From the cell containing the given text, extract its center point as (X, Y) coordinate. 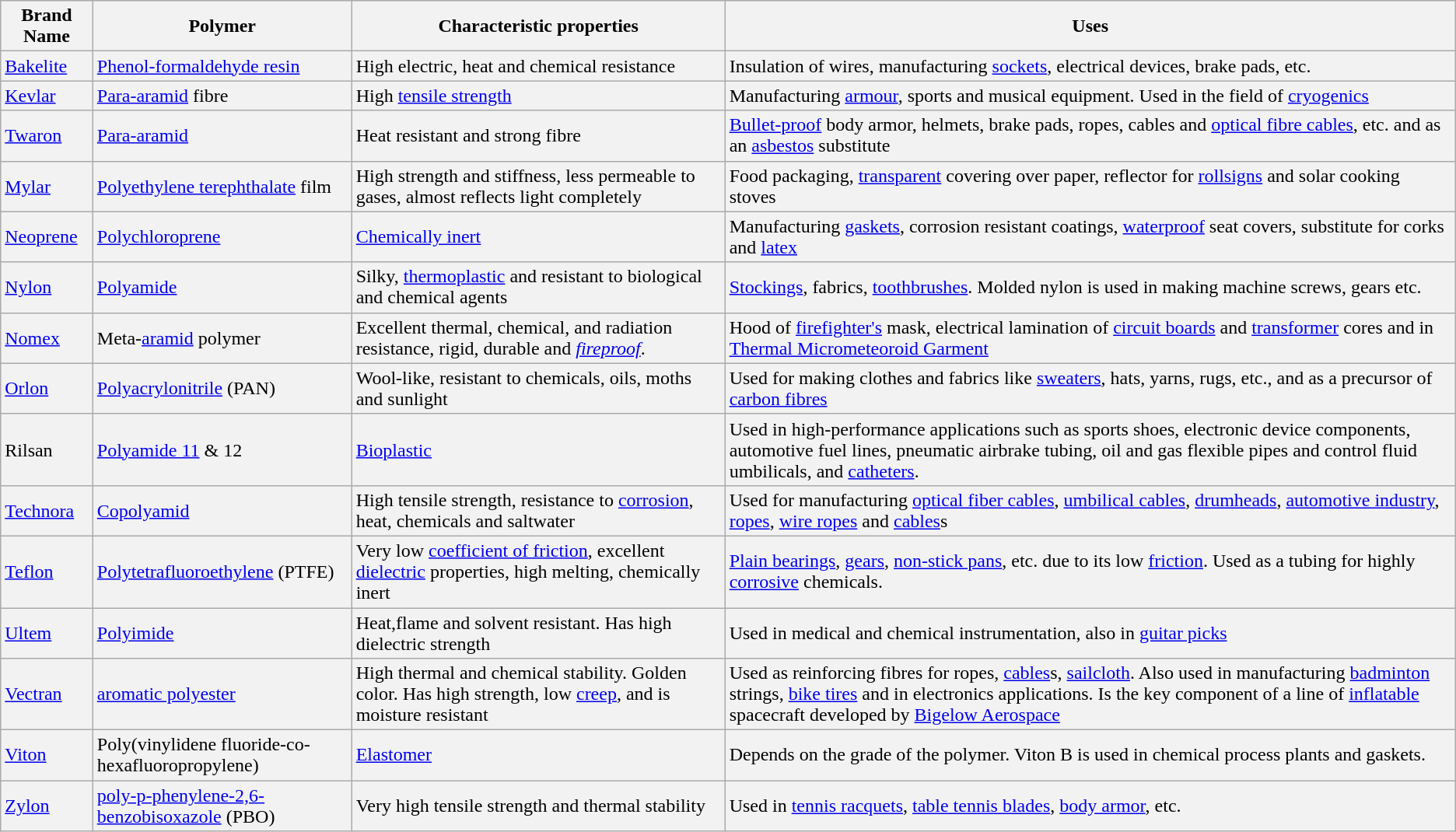
Used for manufacturing optical fiber cables, umbilical cables, drumheads, automotive industry, ropes, wire ropes and cabless (1090, 510)
Elastomer (538, 756)
Kevlar (47, 96)
Para-aramid fibre (222, 96)
Very low coefficient of friction, excellent dielectric properties, high melting, chemically inert (538, 572)
Teflon (47, 572)
Chemically inert (538, 236)
Bioplastic (538, 449)
Bakelite (47, 66)
Meta-aramid polymer (222, 337)
High strength and stiffness, less permeable to gases, almost reflects light completely (538, 187)
Polyamide 11 & 12 (222, 449)
Polymer (222, 26)
Rilsan (47, 449)
Polychloroprene (222, 236)
Hood of firefighter's mask, electrical lamination of circuit boards and transformer cores and in Thermal Micrometeoroid Garment (1090, 337)
High tensile strength, resistance to corrosion, heat, chemicals and saltwater (538, 510)
Phenol-formaldehyde resin (222, 66)
High thermal and chemical stability. Golden color. Has high strength, low creep, and is moisture resistant (538, 694)
Polyimide (222, 633)
Used in tennis racquets, table tennis blades, body armor, etc. (1090, 806)
Nylon (47, 288)
Stockings, fabrics, toothbrushes. Molded nylon is used in making machine screws, gears etc. (1090, 288)
Polytetrafluoroethylene (PTFE) (222, 572)
Very high tensile strength and thermal stability (538, 806)
Excellent thermal, chemical, and radiation resistance, rigid, durable and fireproof. (538, 337)
Orlon (47, 389)
Uses (1090, 26)
Plain bearings, gears, non-stick pans, etc. due to its low friction. Used as a tubing for highly corrosive chemicals. (1090, 572)
Manufacturing gaskets, corrosion resistant coatings, waterproof seat covers, substitute for corks and latex (1090, 236)
Polyamide (222, 288)
Wool-like, resistant to chemicals, oils, moths and sunlight (538, 389)
Heat resistant and strong fibre (538, 135)
High electric, heat and chemical resistance (538, 66)
Viton (47, 756)
Depends on the grade of the polymer. Viton B is used in chemical process plants and gaskets. (1090, 756)
Characteristic properties (538, 26)
Copolyamid (222, 510)
Vectran (47, 694)
poly-p-phenylene-2,6-benzobisoxazole (PBO) (222, 806)
aromatic polyester (222, 694)
Ultem (47, 633)
Neoprene (47, 236)
Heat,flame and solvent resistant. Has high dielectric strength (538, 633)
Technora (47, 510)
High tensile strength (538, 96)
Poly(vinylidene fluoride-co-hexafluoropropylene) (222, 756)
Food packaging, transparent covering over paper, reflector for rollsigns and solar cooking stoves (1090, 187)
Bullet-proof body armor, helmets, brake pads, ropes, cables and optical fibre cables, etc. and as an asbestos substitute (1090, 135)
Para-aramid (222, 135)
Brand Name (47, 26)
Nomex (47, 337)
Silky, thermoplastic and resistant to biological and chemical agents (538, 288)
Used for making clothes and fabrics like sweaters, hats, yarns, rugs, etc., and as a precursor of carbon fibres (1090, 389)
Mylar (47, 187)
Used in medical and chemical instrumentation, also in guitar picks (1090, 633)
Polyethylene terephthalate film (222, 187)
Manufacturing armour, sports and musical equipment. Used in the field of cryogenics (1090, 96)
Twaron (47, 135)
Zylon (47, 806)
Polyacrylonitrile (PAN) (222, 389)
Insulation of wires, manufacturing sockets, electrical devices, brake pads, etc. (1090, 66)
